Find where the given text appears and provide that cell's center as [X, Y] coordinate. 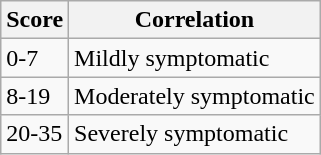
Mildly symptomatic [195, 58]
8-19 [35, 96]
Severely symptomatic [195, 134]
Score [35, 20]
0-7 [35, 58]
Correlation [195, 20]
Moderately symptomatic [195, 96]
20-35 [35, 134]
